Extract the (X, Y) coordinate from the center of the cell holding the provided text.  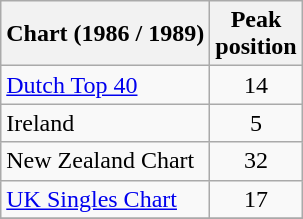
New Zealand Chart (106, 161)
Dutch Top 40 (106, 85)
5 (256, 123)
32 (256, 161)
Peakposition (256, 34)
Ireland (106, 123)
UK Singles Chart (106, 199)
Chart (1986 / 1989) (106, 34)
14 (256, 85)
17 (256, 199)
